Extract the (X, Y) coordinate from the center of the cell holding the provided text.  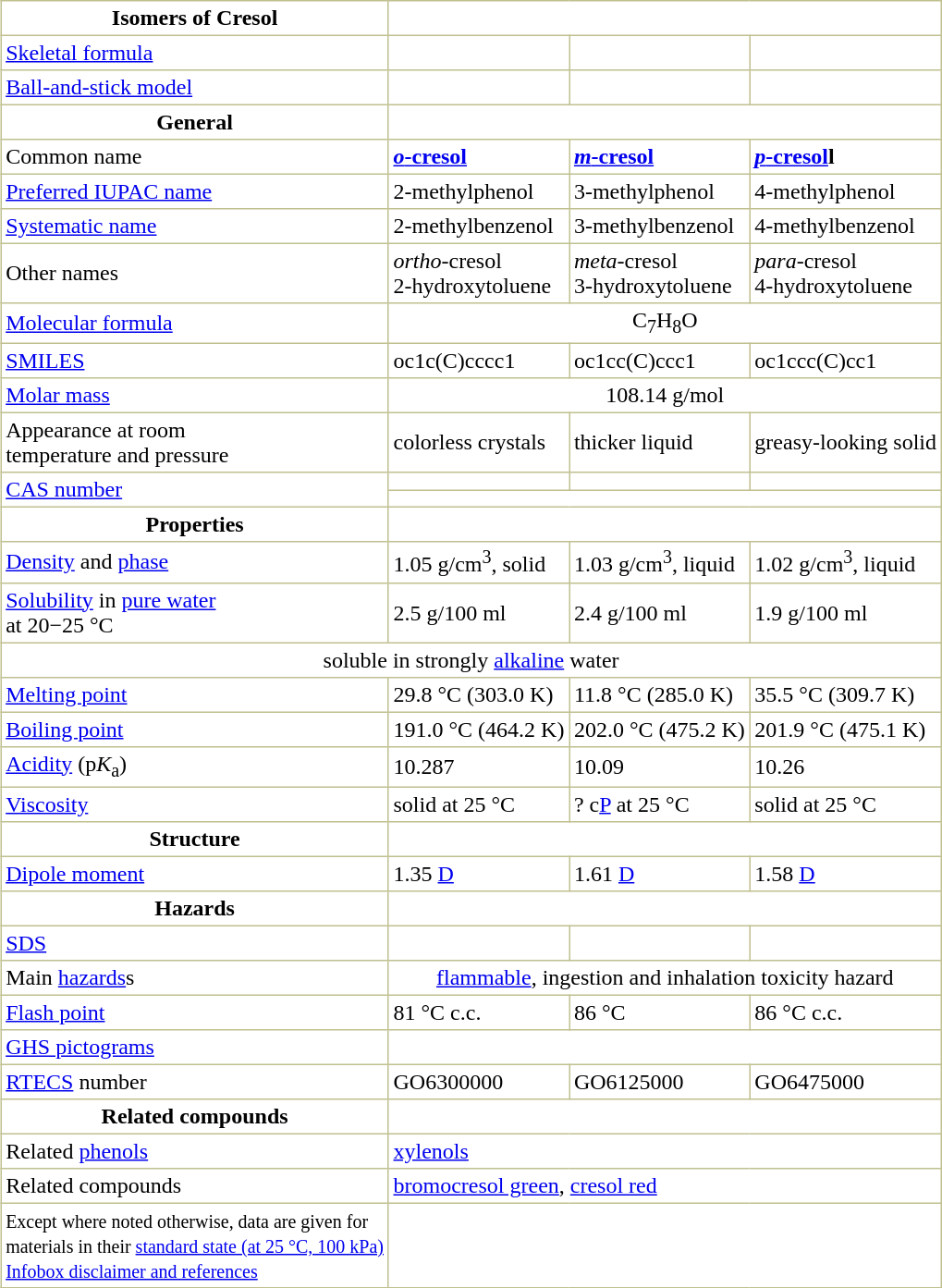
10.09 (660, 767)
86 °C c.c. (845, 1012)
m-cresol (660, 157)
Main hazardss (194, 977)
GO6300000 (479, 1082)
Except where noted otherwise, data are given for materials in their standard state (at 25 °C, 100 kPa)Infobox disclaimer and references (194, 1245)
Melting point (194, 694)
Solubility in pure water at 20−25 °C (194, 612)
SDS (194, 943)
GHS pictograms (194, 1047)
Isomers of Cresol (194, 18)
p-cresoll (845, 157)
2.4 g/100 ml (660, 612)
CAS number (194, 490)
Viscosity (194, 804)
colorless crystals (479, 443)
201.9 °C (475.1 K) (845, 730)
1.58 D (845, 874)
oc1c(C)cccc1 (479, 362)
meta-cresol3-hydroxytoluene (660, 273)
Common name (194, 157)
Structure (194, 839)
2-methylbenzenol (479, 227)
10.287 (479, 767)
202.0 °C (475.2 K) (660, 730)
oc1ccc(C)cc1 (845, 362)
1.02 g/cm3, liquid (845, 562)
3-methylbenzenol (660, 227)
Ball-and-stick model (194, 88)
soluble in strongly alkaline water (471, 660)
? cP at 25 °C (660, 804)
Acidity (pKa) (194, 767)
3-methylphenol (660, 191)
Preferred IUPAC name (194, 191)
2-methylphenol (479, 191)
1.9 g/100 ml (845, 612)
Molecular formula (194, 324)
para-cresol4-hydroxytoluene (845, 273)
oc1cc(C)ccc1 (660, 362)
10.26 (845, 767)
bromocresol green, cresol red (665, 1185)
xylenols (665, 1151)
Related phenols (194, 1151)
Molar mass (194, 396)
4-methylphenol (845, 191)
1.35 D (479, 874)
greasy-looking solid (845, 443)
RTECS number (194, 1082)
Boiling point (194, 730)
4-methylbenzenol (845, 227)
Dipole moment (194, 874)
Other names (194, 273)
Properties (194, 525)
Flash point (194, 1012)
81 °C c.c. (479, 1012)
SMILES (194, 362)
35.5 °C (309.7 K) (845, 694)
Hazards (194, 908)
GO6475000 (845, 1082)
1.61 D (660, 874)
thicker liquid (660, 443)
86 °C (660, 1012)
o-cresol (479, 157)
GO6125000 (660, 1082)
flammable, ingestion and inhalation toxicity hazard (665, 977)
108.14 g/mol (665, 396)
C7H8O (665, 324)
Skeletal formula (194, 53)
Systematic name (194, 227)
1.03 g/cm3, liquid (660, 562)
11.8 °C (285.0 K) (660, 694)
29.8 °C (303.0 K) (479, 694)
Density and phase (194, 562)
1.05 g/cm3, solid (479, 562)
191.0 °C (464.2 K) (479, 730)
ortho-cresol2-hydroxytoluene (479, 273)
General (194, 122)
2.5 g/100 ml (479, 612)
Appearance at room temperature and pressure (194, 443)
